Capture the cell that displays the provided text and extract its (X, Y) central coordinate. 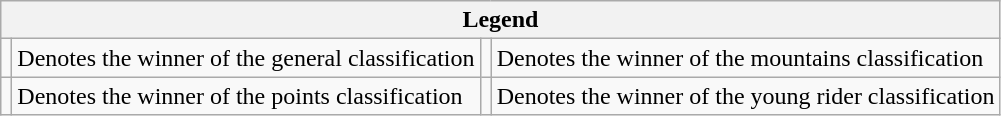
Legend (500, 20)
Denotes the winner of the young rider classification (746, 96)
Denotes the winner of the general classification (246, 58)
Denotes the winner of the points classification (246, 96)
Denotes the winner of the mountains classification (746, 58)
